Provide the [X, Y] coordinate of the cell's center where the given text is located.  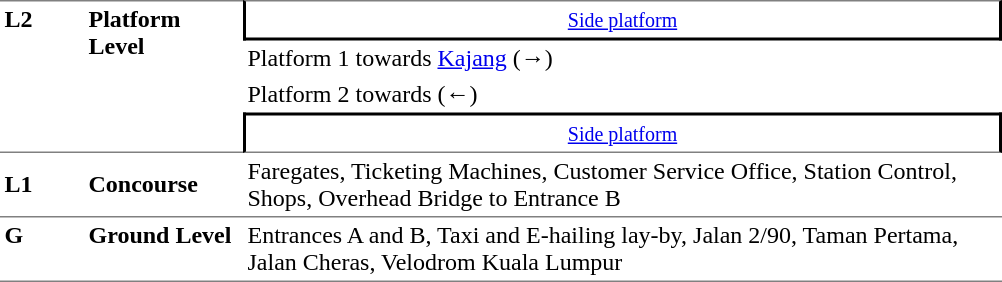
L1 [42, 184]
Faregates, Ticketing Machines, Customer Service Office, Station Control, Shops, Overhead Bridge to Entrance B [622, 184]
Entrances A and B, Taxi and E-hailing lay-by, Jalan 2/90, Taman Pertama, Jalan Cheras, Velodrom Kuala Lumpur [622, 249]
Platform 2 towards (←) [622, 94]
Concourse [164, 184]
Platform 1 towards Kajang (→) [622, 58]
Ground Level [164, 249]
G [42, 249]
L2 [42, 76]
Platform Level [164, 76]
